Find where the given text appears and provide that cell's center as [x, y] coordinate. 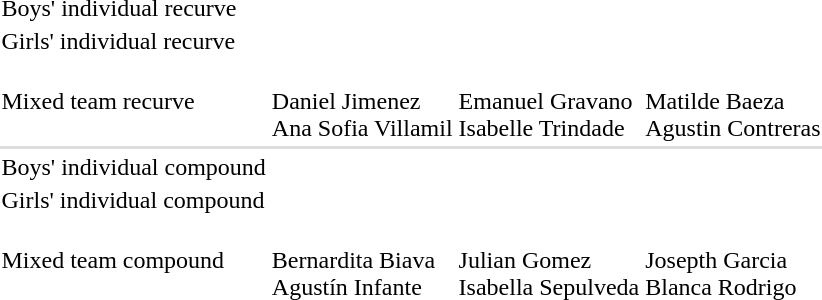
Girls' individual recurve [134, 41]
Boys' individual compound [134, 167]
Daniel JimenezAna Sofia Villamil [362, 101]
Emanuel GravanoIsabelle Trindade [549, 101]
Matilde BaezaAgustin Contreras [733, 101]
Girls' individual compound [134, 200]
Mixed team recurve [134, 101]
